Find where the given text appears and provide that cell's center as (X, Y) coordinate. 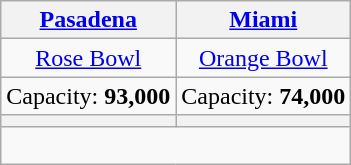
Orange Bowl (264, 58)
Capacity: 74,000 (264, 96)
Rose Bowl (88, 58)
Pasadena (88, 20)
Capacity: 93,000 (88, 96)
Miami (264, 20)
